Return the (X, Y) coordinate for the center point of the cell that contains the specified text.  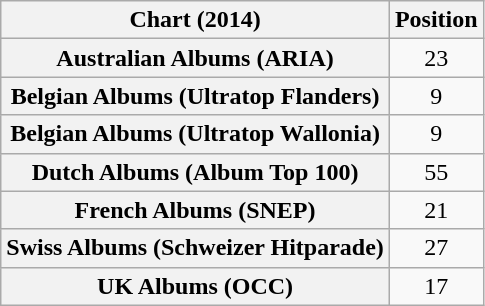
55 (436, 172)
Belgian Albums (Ultratop Wallonia) (196, 134)
21 (436, 210)
Position (436, 20)
Australian Albums (ARIA) (196, 58)
Chart (2014) (196, 20)
27 (436, 248)
17 (436, 286)
Dutch Albums (Album Top 100) (196, 172)
23 (436, 58)
Belgian Albums (Ultratop Flanders) (196, 96)
Swiss Albums (Schweizer Hitparade) (196, 248)
French Albums (SNEP) (196, 210)
UK Albums (OCC) (196, 286)
